Locate the cell with the specified text and output its (X, Y) center coordinate. 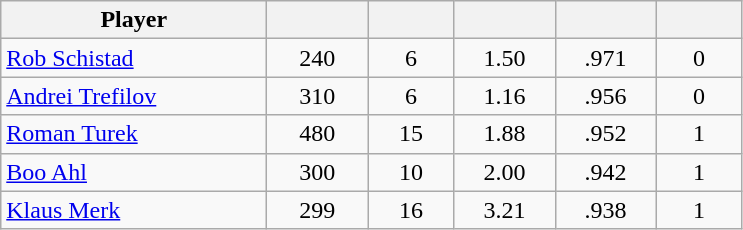
10 (411, 172)
.952 (606, 134)
1.16 (504, 96)
Boo Ahl (134, 172)
310 (318, 96)
Rob Schistad (134, 58)
16 (411, 210)
Player (134, 20)
1.50 (504, 58)
1.88 (504, 134)
299 (318, 210)
Andrei Trefilov (134, 96)
Klaus Merk (134, 210)
300 (318, 172)
.971 (606, 58)
2.00 (504, 172)
.956 (606, 96)
.938 (606, 210)
15 (411, 134)
480 (318, 134)
240 (318, 58)
Roman Turek (134, 134)
.942 (606, 172)
3.21 (504, 210)
